Identify which cell holds the provided text, then report its [x, y] central coordinate. 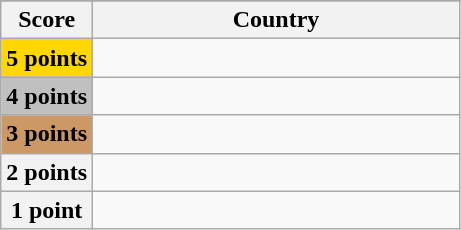
Country [276, 20]
1 point [47, 210]
2 points [47, 172]
5 points [47, 58]
3 points [47, 134]
4 points [47, 96]
Score [47, 20]
